Extract the [x, y] coordinate from the center of the cell holding the provided text.  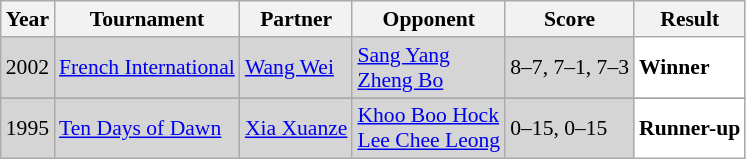
Khoo Boo Hock Lee Chee Leong [428, 128]
Winner [690, 68]
Xia Xuanze [296, 128]
French International [147, 68]
Ten Days of Dawn [147, 128]
Sang Yang Zheng Bo [428, 68]
2002 [28, 68]
Score [570, 19]
Tournament [147, 19]
8–7, 7–1, 7–3 [570, 68]
0–15, 0–15 [570, 128]
Runner-up [690, 128]
Year [28, 19]
Partner [296, 19]
1995 [28, 128]
Wang Wei [296, 68]
Opponent [428, 19]
Result [690, 19]
